Detect which cell encompasses the target text, then output its [x, y] center coordinate. 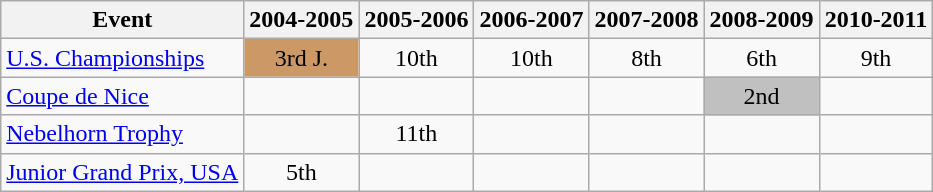
U.S. Championships [122, 58]
Coupe de Nice [122, 96]
2005-2006 [416, 20]
2006-2007 [532, 20]
Junior Grand Prix, USA [122, 172]
3rd J. [302, 58]
9th [876, 58]
8th [646, 58]
2010-2011 [876, 20]
2008-2009 [762, 20]
5th [302, 172]
2nd [762, 96]
6th [762, 58]
2007-2008 [646, 20]
11th [416, 134]
Nebelhorn Trophy [122, 134]
Event [122, 20]
2004-2005 [302, 20]
